Return the [x, y] coordinate for the center point of the cell that contains the specified text.  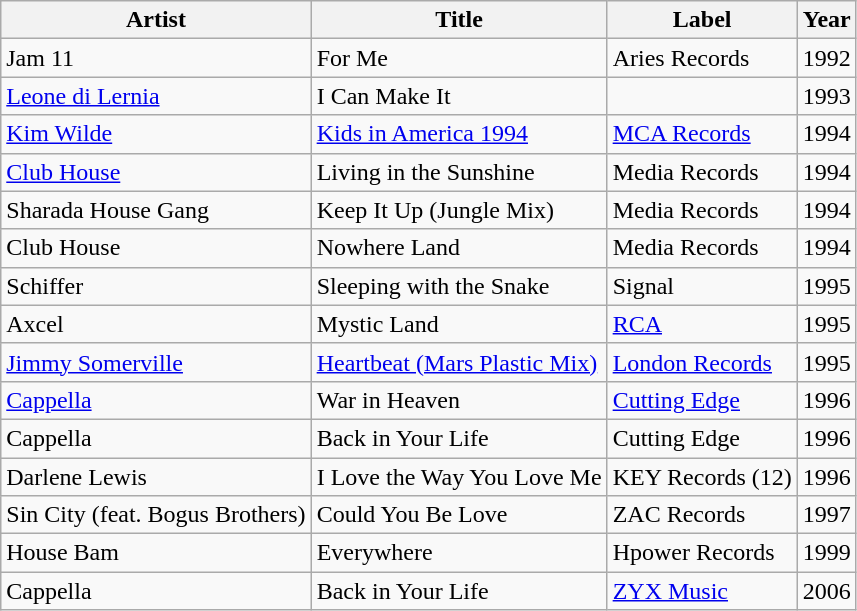
Sin City (feat. Bogus Brothers) [156, 515]
Heartbeat (Mars Plastic Mix) [459, 362]
Signal [702, 286]
ZYX Music [702, 591]
1999 [826, 553]
Label [702, 20]
War in Heaven [459, 400]
Leone di Lernia [156, 96]
Everywhere [459, 553]
Kim Wilde [156, 134]
Nowhere Land [459, 248]
Schiffer [156, 286]
Hpower Records [702, 553]
Year [826, 20]
Axcel [156, 324]
ZAC Records [702, 515]
MCA Records [702, 134]
Could You Be Love [459, 515]
Jam 11 [156, 58]
House Bam [156, 553]
Darlene Lewis [156, 477]
London Records [702, 362]
RCA [702, 324]
Sharada House Gang [156, 210]
Jimmy Somerville [156, 362]
Kids in America 1994 [459, 134]
I Love the Way You Love Me [459, 477]
KEY Records (12) [702, 477]
Sleeping with the Snake [459, 286]
I Can Make It [459, 96]
1993 [826, 96]
Artist [156, 20]
1992 [826, 58]
Title [459, 20]
For Me [459, 58]
Living in the Sunshine [459, 172]
2006 [826, 591]
1997 [826, 515]
Aries Records [702, 58]
Mystic Land [459, 324]
Keep It Up (Jungle Mix) [459, 210]
